Output the (x, y) coordinate of the center of the cell containing the given text.  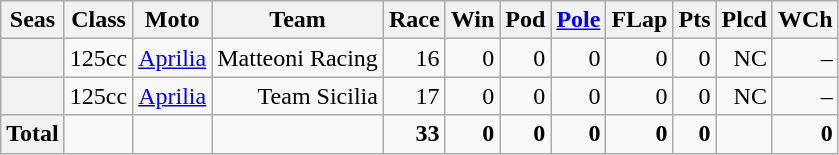
Total (33, 134)
Pts (694, 20)
16 (414, 58)
WCh (805, 20)
Matteoni Racing (298, 58)
17 (414, 96)
33 (414, 134)
Team (298, 20)
Win (472, 20)
Race (414, 20)
Team Sicilia (298, 96)
Pole (578, 20)
Pod (526, 20)
FLap (640, 20)
Class (98, 20)
Moto (172, 20)
Plcd (744, 20)
Seas (33, 20)
